Return the (X, Y) coordinate for the center point of the cell that contains the specified text.  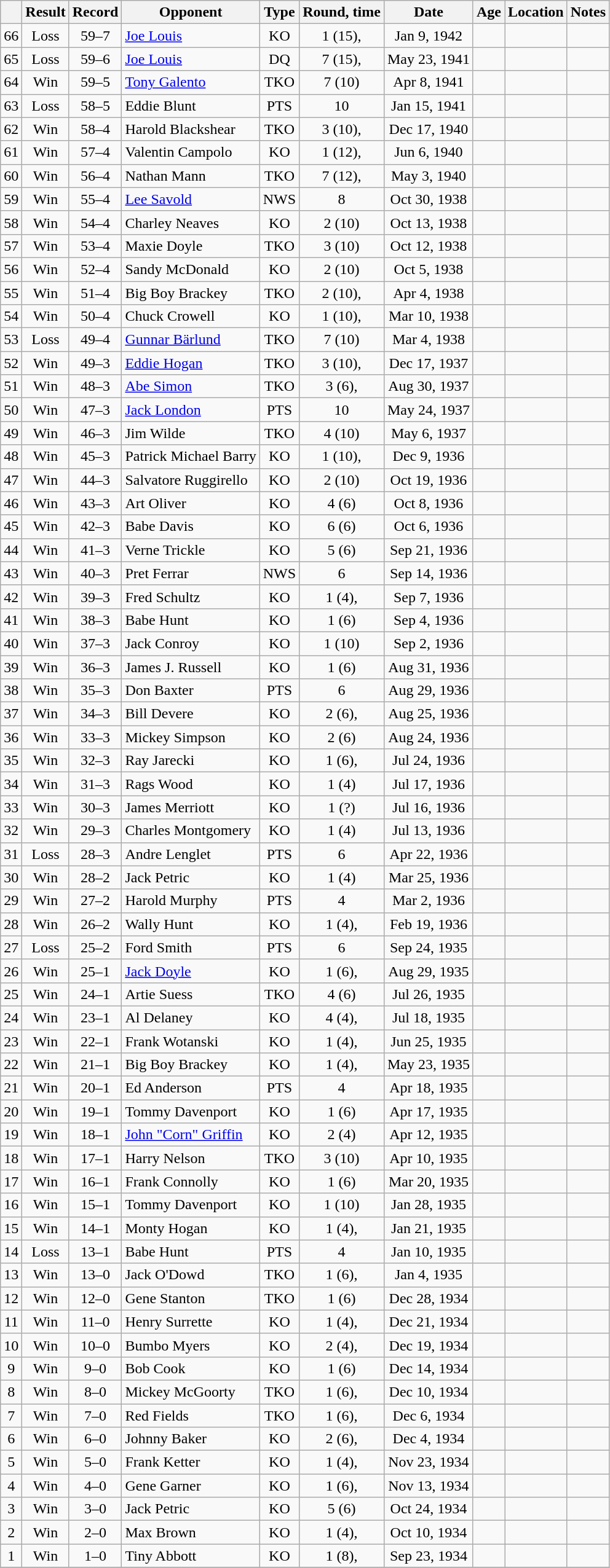
7 (12), (342, 176)
64 (11, 82)
4 (10) (342, 433)
24–1 (95, 994)
31 (11, 854)
John "Corn" Griffin (191, 1135)
Salvatore Ruggirello (191, 480)
Oct 6, 1936 (428, 527)
7 (15), (342, 59)
23 (11, 1041)
Dec 10, 1934 (428, 1392)
Valentin Campolo (191, 152)
1–0 (95, 1556)
Monty Hogan (191, 1228)
Jan 4, 1935 (428, 1275)
33–3 (95, 737)
53 (11, 340)
59–6 (95, 59)
Don Baxter (191, 691)
Round, time (342, 12)
25–1 (95, 971)
May 23, 1935 (428, 1065)
6–0 (95, 1439)
Dec 6, 1934 (428, 1415)
Notes (588, 12)
2 (4) (342, 1135)
62 (11, 129)
21–1 (95, 1065)
19–1 (95, 1111)
May 24, 1937 (428, 410)
58–5 (95, 106)
Sep 23, 1934 (428, 1556)
35–3 (95, 691)
Aug 30, 1937 (428, 386)
46–3 (95, 433)
5–0 (95, 1462)
50–4 (95, 316)
49 (11, 433)
9 (11, 1368)
Apr 18, 1935 (428, 1088)
5 (11, 1462)
3–0 (95, 1509)
Eddie Blunt (191, 106)
Jack London (191, 410)
40–3 (95, 573)
Red Fields (191, 1415)
16 (11, 1205)
58–4 (95, 129)
29 (11, 901)
57–4 (95, 152)
6 (6) (342, 527)
28–3 (95, 854)
2 (4), (342, 1345)
Aug 31, 1936 (428, 667)
28 (11, 924)
32 (11, 831)
Charley Neaves (191, 222)
42 (11, 597)
Apr 12, 1935 (428, 1135)
Dec 28, 1934 (428, 1298)
50 (11, 410)
22 (11, 1065)
41 (11, 620)
42–3 (95, 527)
Nov 23, 1934 (428, 1462)
Apr 10, 1935 (428, 1158)
Nov 13, 1934 (428, 1486)
14–1 (95, 1228)
12 (11, 1298)
11–0 (95, 1322)
28–2 (95, 877)
Mar 25, 1936 (428, 877)
20 (11, 1111)
Frank Connolly (191, 1182)
Tiny Abbott (191, 1556)
Ray Jarecki (191, 761)
1 (8), (342, 1556)
38 (11, 691)
19 (11, 1135)
Gunnar Bärlund (191, 340)
Apr 4, 1938 (428, 293)
Oct 30, 1938 (428, 199)
1 (11, 1556)
Oct 8, 1936 (428, 503)
57 (11, 246)
40 (11, 643)
Sandy McDonald (191, 269)
37 (11, 714)
Ford Smith (191, 947)
DQ (279, 59)
1 (?) (342, 807)
Frank Wotanski (191, 1041)
Bumbo Myers (191, 1345)
34–3 (95, 714)
56 (11, 269)
Jack O'Dowd (191, 1275)
2 (10), (342, 293)
13–1 (95, 1252)
Location (536, 12)
63 (11, 106)
47–3 (95, 410)
59 (11, 199)
Chuck Crowell (191, 316)
27–2 (95, 901)
Sep 24, 1935 (428, 947)
Oct 19, 1936 (428, 480)
17 (11, 1182)
Aug 25, 1936 (428, 714)
Maxie Doyle (191, 246)
Dec 9, 1936 (428, 457)
34 (11, 784)
10–0 (95, 1345)
53–4 (95, 246)
Harry Nelson (191, 1158)
Wally Hunt (191, 924)
May 23, 1941 (428, 59)
Oct 5, 1938 (428, 269)
Record (95, 12)
May 6, 1937 (428, 433)
52–4 (95, 269)
Jan 15, 1941 (428, 106)
13 (11, 1275)
Dec 19, 1934 (428, 1345)
52 (11, 363)
43 (11, 573)
Age (488, 12)
Charles Montgomery (191, 831)
Art Oliver (191, 503)
Oct 10, 1934 (428, 1532)
13–0 (95, 1275)
Max Brown (191, 1532)
Oct 13, 1938 (428, 222)
44 (11, 550)
23–1 (95, 1017)
Sep 2, 1936 (428, 643)
55–4 (95, 199)
Dec 14, 1934 (428, 1368)
May 3, 1940 (428, 176)
Mar 10, 1938 (428, 316)
Artie Suess (191, 994)
Aug 29, 1935 (428, 971)
Sep 14, 1936 (428, 573)
51–4 (95, 293)
31–3 (95, 784)
30–3 (95, 807)
Eddie Hogan (191, 363)
54–4 (95, 222)
Abe Simon (191, 386)
39 (11, 667)
Pret Ferrar (191, 573)
18 (11, 1158)
26 (11, 971)
7 (11, 1415)
49–3 (95, 363)
Feb 19, 1936 (428, 924)
17–1 (95, 1158)
Babe Davis (191, 527)
Verne Trickle (191, 550)
55 (11, 293)
60 (11, 176)
39–3 (95, 597)
20–1 (95, 1088)
51 (11, 386)
Dec 21, 1934 (428, 1322)
Oct 12, 1938 (428, 246)
12–0 (95, 1298)
Apr 8, 1941 (428, 82)
38–3 (95, 620)
Apr 17, 1935 (428, 1111)
Mar 4, 1938 (428, 340)
33 (11, 807)
41–3 (95, 550)
48 (11, 457)
Oct 24, 1934 (428, 1509)
Lee Savold (191, 199)
24 (11, 1017)
21 (11, 1088)
30 (11, 877)
Mar 2, 1936 (428, 901)
15–1 (95, 1205)
Sep 4, 1936 (428, 620)
49–4 (95, 340)
22–1 (95, 1041)
Jan 28, 1935 (428, 1205)
58 (11, 222)
Jul 16, 1936 (428, 807)
Jack Doyle (191, 971)
Mickey Simpson (191, 737)
Type (279, 12)
43–3 (95, 503)
Andre Lenglet (191, 854)
Harold Murphy (191, 901)
2–0 (95, 1532)
48–3 (95, 386)
Opponent (191, 12)
4 (4), (342, 1017)
25–2 (95, 947)
15 (11, 1228)
37–3 (95, 643)
Date (428, 12)
Jun 6, 1940 (428, 152)
27 (11, 947)
Fred Schultz (191, 597)
36 (11, 737)
29–3 (95, 831)
46 (11, 503)
Aug 29, 1936 (428, 691)
Tony Galento (191, 82)
Sep 21, 1936 (428, 550)
Jim Wilde (191, 433)
45–3 (95, 457)
7–0 (95, 1415)
Dec 4, 1934 (428, 1439)
1 (12), (342, 152)
Jan 9, 1942 (428, 36)
4–0 (95, 1486)
Dec 17, 1937 (428, 363)
65 (11, 59)
Rags Wood (191, 784)
Al Delaney (191, 1017)
Mar 20, 1935 (428, 1182)
2 (11, 1532)
Jack Conroy (191, 643)
Sep 7, 1936 (428, 597)
Henry Surrette (191, 1322)
Result (46, 12)
Jul 17, 1936 (428, 784)
Jun 25, 1935 (428, 1041)
32–3 (95, 761)
2 (6) (342, 737)
Patrick Michael Barry (191, 457)
8–0 (95, 1392)
3 (6), (342, 386)
44–3 (95, 480)
45 (11, 527)
61 (11, 152)
54 (11, 316)
3 (11, 1509)
Dec 17, 1940 (428, 129)
Nathan Mann (191, 176)
Ed Anderson (191, 1088)
25 (11, 994)
Bill Devere (191, 714)
Apr 22, 1936 (428, 854)
Jan 21, 1935 (428, 1228)
18–1 (95, 1135)
Johnny Baker (191, 1439)
James Merriott (191, 807)
9–0 (95, 1368)
36–3 (95, 667)
47 (11, 480)
35 (11, 761)
66 (11, 36)
Jul 24, 1936 (428, 761)
59–7 (95, 36)
Mickey McGoorty (191, 1392)
Harold Blackshear (191, 129)
Jul 26, 1935 (428, 994)
1 (15), (342, 36)
Jan 10, 1935 (428, 1252)
Frank Ketter (191, 1462)
Aug 24, 1936 (428, 737)
Jul 13, 1936 (428, 831)
Jul 18, 1935 (428, 1017)
Gene Garner (191, 1486)
59–5 (95, 82)
James J. Russell (191, 667)
14 (11, 1252)
Bob Cook (191, 1368)
16–1 (95, 1182)
11 (11, 1322)
56–4 (95, 176)
26–2 (95, 924)
Gene Stanton (191, 1298)
